Search for the cell housing the specified text and yield its [x, y] center coordinate. 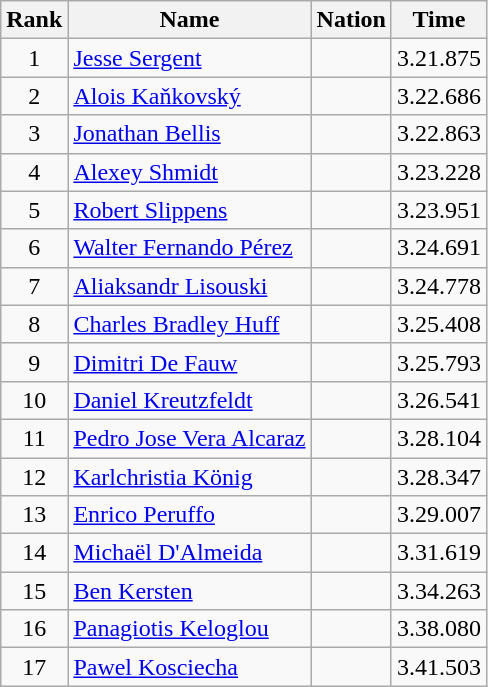
17 [34, 667]
3.22.686 [438, 96]
13 [34, 515]
3.28.347 [438, 477]
Charles Bradley Huff [190, 324]
3.25.408 [438, 324]
Robert Slippens [190, 210]
Dimitri De Fauw [190, 362]
3.23.951 [438, 210]
3.21.875 [438, 58]
Aliaksandr Lisouski [190, 286]
9 [34, 362]
6 [34, 248]
Rank [34, 20]
11 [34, 438]
Nation [351, 20]
14 [34, 553]
Name [190, 20]
15 [34, 591]
7 [34, 286]
3.24.691 [438, 248]
4 [34, 172]
Pawel Kosciecha [190, 667]
3.24.778 [438, 286]
Time [438, 20]
Ben Kersten [190, 591]
3 [34, 134]
Jesse Sergent [190, 58]
Walter Fernando Pérez [190, 248]
Enrico Peruffo [190, 515]
3.25.793 [438, 362]
3.29.007 [438, 515]
3.23.228 [438, 172]
1 [34, 58]
3.41.503 [438, 667]
2 [34, 96]
3.31.619 [438, 553]
3.26.541 [438, 400]
Michaël D'Almeida [190, 553]
Jonathan Bellis [190, 134]
3.34.263 [438, 591]
5 [34, 210]
Alexey Shmidt [190, 172]
3.38.080 [438, 629]
Pedro Jose Vera Alcaraz [190, 438]
16 [34, 629]
3.28.104 [438, 438]
Panagiotis Keloglou [190, 629]
10 [34, 400]
Alois Kaňkovský [190, 96]
Daniel Kreutzfeldt [190, 400]
8 [34, 324]
3.22.863 [438, 134]
12 [34, 477]
Karlchristia König [190, 477]
